Output the [X, Y] coordinate of the center of the cell containing the given text.  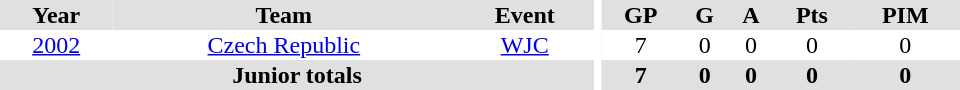
GP [641, 15]
Czech Republic [284, 45]
Year [56, 15]
A [752, 15]
Team [284, 15]
2002 [56, 45]
PIM [905, 15]
WJC [524, 45]
G [705, 15]
Pts [812, 15]
Event [524, 15]
Junior totals [297, 75]
